Pinpoint the cell where the given text exists, returning its (x, y) midpoint coordinate. 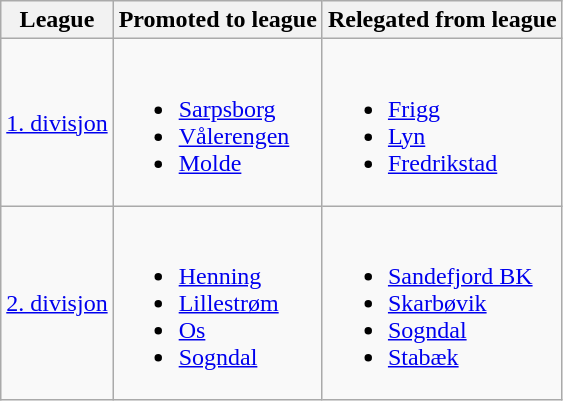
SarpsborgVålerengenMolde (218, 122)
2. divisjon (57, 303)
FriggLynFredrikstad (442, 122)
1. divisjon (57, 122)
Relegated from league (442, 20)
Promoted to league (218, 20)
League (57, 20)
HenningLillestrømOsSogndal (218, 303)
Sandefjord BKSkarbøvikSogndalStabæk (442, 303)
